Output the (X, Y) coordinate of the center of the cell containing the given text.  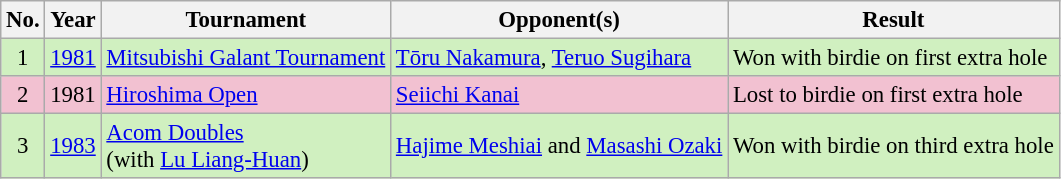
3 (23, 146)
Hajime Meshiai and Masashi Ozaki (560, 146)
Lost to birdie on first extra hole (894, 95)
Opponent(s) (560, 20)
1983 (73, 146)
Tournament (246, 20)
Mitsubishi Galant Tournament (246, 58)
No. (23, 20)
Tōru Nakamura, Teruo Sugihara (560, 58)
Acom Doubles(with Lu Liang-Huan) (246, 146)
Year (73, 20)
Won with birdie on first extra hole (894, 58)
Won with birdie on third extra hole (894, 146)
Hiroshima Open (246, 95)
2 (23, 95)
Result (894, 20)
Seiichi Kanai (560, 95)
1 (23, 58)
